Pinpoint the cell where the given text exists, returning its (X, Y) midpoint coordinate. 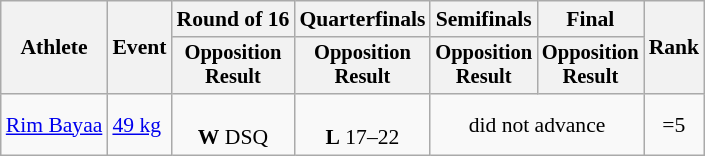
Rim Bayaa (54, 124)
Quarterfinals (362, 19)
49 kg (139, 124)
W DSQ (232, 124)
Rank (674, 48)
=5 (674, 124)
L 17–22 (362, 124)
Semifinals (484, 19)
Final (590, 19)
Event (139, 48)
did not advance (536, 124)
Round of 16 (232, 19)
Athlete (54, 48)
